Identify which cell holds the provided text, then report its (x, y) central coordinate. 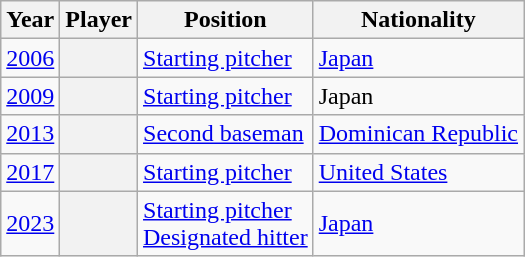
Year (30, 20)
Nationality (418, 20)
2006 (30, 58)
2017 (30, 172)
2013 (30, 134)
Starting pitcherDesignated hitter (226, 224)
Dominican Republic (418, 134)
Second baseman (226, 134)
Position (226, 20)
2009 (30, 96)
Player (99, 20)
2023 (30, 224)
United States (418, 172)
